Find where the given text appears and provide that cell's center as [x, y] coordinate. 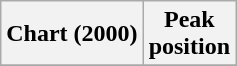
Chart (2000) [72, 34]
Peakposition [189, 34]
